Provide the (X, Y) coordinate of the cell's center where the given text is located.  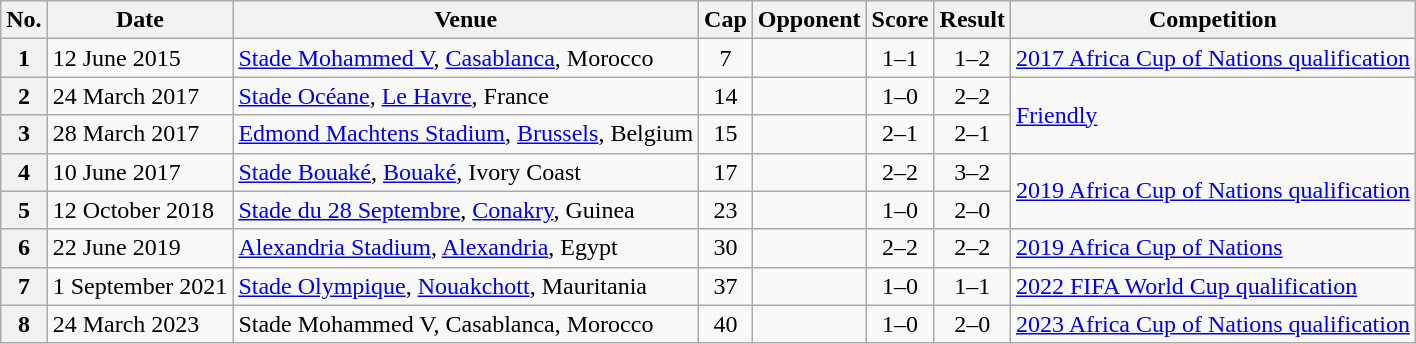
Stade Olympique, Nouakchott, Mauritania (466, 286)
Cap (726, 20)
6 (24, 248)
37 (726, 286)
No. (24, 20)
Stade Océane, Le Havre, France (466, 96)
2019 Africa Cup of Nations qualification (1212, 191)
2023 Africa Cup of Nations qualification (1212, 324)
2022 FIFA World Cup qualification (1212, 286)
4 (24, 172)
2 (24, 96)
Result (972, 20)
14 (726, 96)
2017 Africa Cup of Nations qualification (1212, 58)
22 June 2019 (140, 248)
Score (900, 20)
30 (726, 248)
15 (726, 134)
Venue (466, 20)
8 (24, 324)
24 March 2017 (140, 96)
Opponent (809, 20)
Edmond Machtens Stadium, Brussels, Belgium (466, 134)
10 June 2017 (140, 172)
12 June 2015 (140, 58)
Stade du 28 Septembre, Conakry, Guinea (466, 210)
Friendly (1212, 115)
1 (24, 58)
17 (726, 172)
5 (24, 210)
Date (140, 20)
1 September 2021 (140, 286)
28 March 2017 (140, 134)
1–2 (972, 58)
24 March 2023 (140, 324)
12 October 2018 (140, 210)
3 (24, 134)
23 (726, 210)
Alexandria Stadium, Alexandria, Egypt (466, 248)
Stade Bouaké, Bouaké, Ivory Coast (466, 172)
2019 Africa Cup of Nations (1212, 248)
3–2 (972, 172)
Competition (1212, 20)
40 (726, 324)
